Scan for the cell matching the given text and deliver its [x, y] coordinate at center. 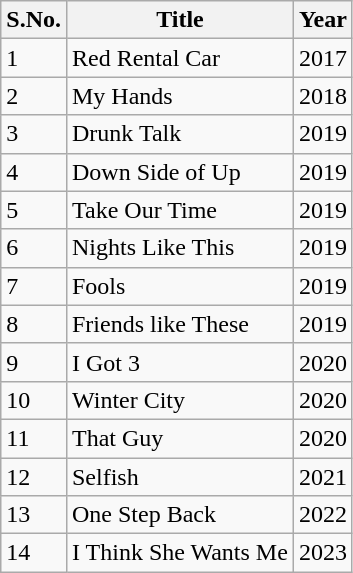
One Step Back [180, 515]
Down Side of Up [180, 172]
That Guy [180, 438]
Fools [180, 286]
Nights Like This [180, 248]
6 [34, 248]
2021 [322, 477]
I Think She Wants Me [180, 553]
11 [34, 438]
2017 [322, 58]
3 [34, 134]
2022 [322, 515]
Title [180, 20]
I Got 3 [180, 362]
1 [34, 58]
2018 [322, 96]
Winter City [180, 400]
10 [34, 400]
7 [34, 286]
Drunk Talk [180, 134]
4 [34, 172]
13 [34, 515]
Red Rental Car [180, 58]
Selfish [180, 477]
5 [34, 210]
Friends like These [180, 324]
14 [34, 553]
Take Our Time [180, 210]
2023 [322, 553]
S.No. [34, 20]
12 [34, 477]
Year [322, 20]
8 [34, 324]
9 [34, 362]
My Hands [180, 96]
2 [34, 96]
